Identify which cell holds the provided text, then report its (x, y) central coordinate. 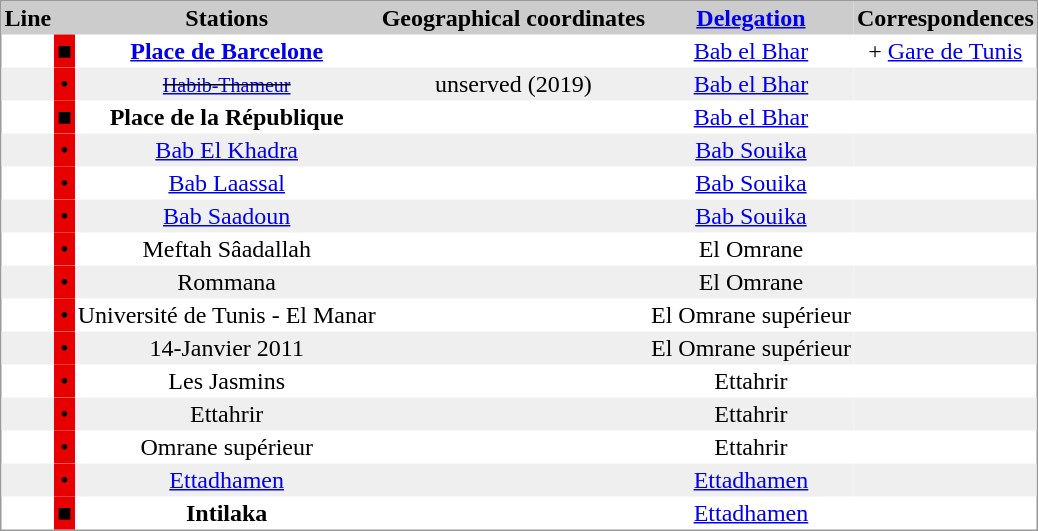
Delegation (751, 18)
Bab Saadoun (227, 216)
Les Jasmins (227, 380)
Omrane supérieur (227, 446)
Meftah Sâadallah (227, 248)
Geographical coordinates (514, 18)
Habib-Thameur (227, 84)
Place de la République (227, 116)
Bab Laassal (227, 182)
Bab El Khadra (227, 150)
14-Janvier 2011 (227, 348)
Université de Tunis - El Manar (227, 314)
Stations (227, 18)
unserved (2019) (514, 84)
Place de Barcelone (227, 50)
Rommana (227, 282)
Line (28, 18)
Correspondences (946, 18)
+ Gare de Tunis (946, 50)
Intilaka (227, 512)
